Find where the given text appears and provide that cell's center as [X, Y] coordinate. 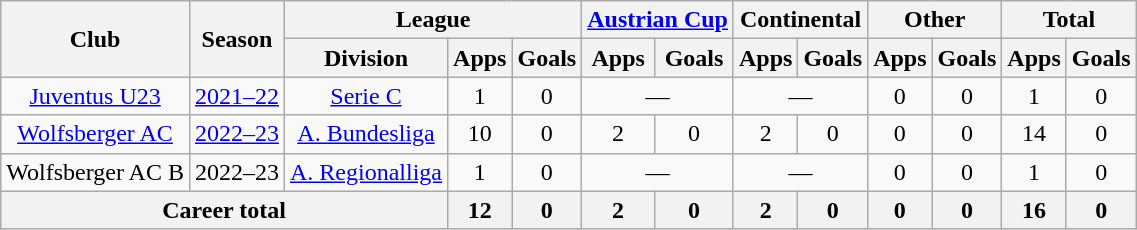
Wolfsberger AC B [96, 172]
Division [366, 58]
Serie C [366, 96]
Club [96, 39]
14 [1034, 134]
A. Bundesliga [366, 134]
12 [480, 210]
Other [935, 20]
Austrian Cup [658, 20]
Juventus U23 [96, 96]
Total [1069, 20]
Season [236, 39]
Career total [224, 210]
League [432, 20]
10 [480, 134]
Wolfsberger AC [96, 134]
2021–22 [236, 96]
16 [1034, 210]
Continental [800, 20]
A. Regionalliga [366, 172]
